For the text-containing cell, return its midpoint in [X, Y] coordinate format. 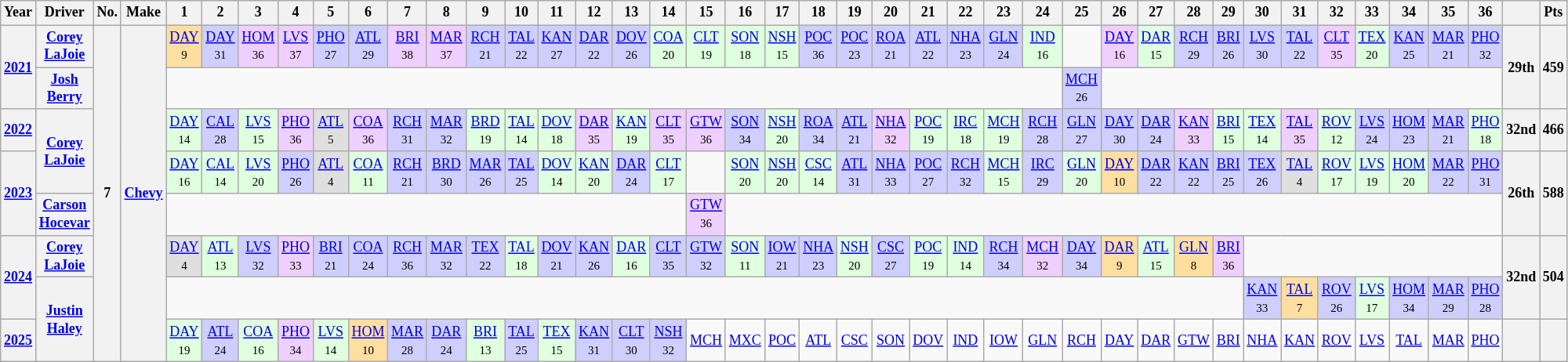
TAL7 [1300, 299]
KAN [1300, 341]
ATL15 [1156, 256]
GTW32 [706, 256]
19 [855, 13]
MAR26 [485, 172]
NSH15 [782, 46]
BRD19 [485, 130]
DAY31 [220, 46]
ATL24 [220, 341]
TEX20 [1372, 46]
DOV14 [557, 172]
PHO18 [1485, 130]
466 [1554, 130]
30 [1262, 13]
TAL35 [1300, 130]
CAL14 [220, 172]
GLN [1043, 341]
SON11 [745, 256]
27 [1156, 13]
CAL28 [220, 130]
DOV18 [557, 130]
LVS17 [1372, 299]
TEX22 [485, 256]
BRD30 [446, 172]
CLT30 [631, 341]
BRI25 [1228, 172]
6 [368, 13]
ATL21 [855, 130]
MAR29 [1448, 299]
11 [557, 13]
12 [594, 13]
Justin Haley [64, 320]
HOM10 [368, 341]
13 [631, 13]
CLT17 [668, 172]
Josh Berry [64, 89]
HOM36 [259, 46]
PHO32 [1485, 46]
2022 [19, 130]
Chevy [143, 193]
SON [891, 341]
GTW [1194, 341]
ROA34 [818, 130]
RCH29 [1194, 46]
TAL [1410, 341]
DAY10 [1120, 172]
20 [891, 13]
ROA21 [891, 46]
DOV21 [557, 256]
DAY4 [184, 256]
18 [818, 13]
POC [782, 341]
LVS20 [259, 172]
2021 [19, 67]
KAN25 [1410, 46]
LVS15 [259, 130]
RCH28 [1043, 130]
COA24 [368, 256]
RCH [1082, 341]
4 [296, 13]
DAR [1156, 341]
KAN19 [631, 130]
459 [1554, 67]
CSC [855, 341]
ATL13 [220, 256]
IOW [1004, 341]
588 [1554, 193]
ROV26 [1336, 299]
CLT19 [706, 46]
ROV17 [1336, 172]
DAY34 [1082, 256]
DAY19 [184, 341]
KAN22 [1194, 172]
15 [706, 13]
MAR [1448, 341]
RCH32 [966, 172]
PHO27 [331, 46]
BRI26 [1228, 46]
CSC14 [818, 172]
HOM20 [1410, 172]
NHA33 [891, 172]
COA 16 [259, 341]
TEX14 [1262, 130]
GLN8 [1194, 256]
BRI13 [485, 341]
IRC29 [1043, 172]
PHO26 [296, 172]
IND14 [966, 256]
2 [220, 13]
MXC [745, 341]
MAR22 [1448, 172]
TAL14 [521, 130]
DAY30 [1120, 130]
NSH32 [668, 341]
POC23 [855, 46]
MCH [706, 341]
LVS [1372, 341]
22 [966, 13]
BRI21 [331, 256]
COA20 [668, 46]
26th [1521, 193]
34 [1410, 13]
35 [1448, 13]
MAR28 [408, 341]
TAL18 [521, 256]
NHA32 [891, 130]
TEX26 [1262, 172]
RCH36 [408, 256]
DAY14 [184, 130]
MCH19 [1004, 130]
LVS32 [259, 256]
ATL [818, 341]
32 [1336, 13]
BRI38 [408, 46]
MCH15 [1004, 172]
NHA [1262, 341]
504 [1554, 277]
2025 [19, 341]
TEX15 [557, 341]
COA36 [368, 130]
24 [1043, 13]
DOV [928, 341]
17 [782, 13]
DAR9 [1120, 256]
GLN20 [1082, 172]
2023 [19, 193]
DAR15 [1156, 46]
TAL4 [1300, 172]
2024 [19, 277]
14 [668, 13]
ROV12 [1336, 130]
HOM34 [1410, 299]
Year [19, 13]
21 [928, 13]
ATL31 [855, 172]
BRI [1228, 341]
DOV26 [631, 46]
1 [184, 13]
DAY9 [184, 46]
Pts [1554, 13]
ATL22 [928, 46]
29 [1228, 13]
PHO [1485, 341]
RCH31 [408, 130]
POC36 [818, 46]
31 [1300, 13]
26 [1120, 13]
KAN20 [594, 172]
Driver [64, 13]
ROV [1336, 341]
3 [259, 13]
PHO36 [296, 130]
DAR35 [594, 130]
PHO31 [1485, 172]
36 [1485, 13]
KAN31 [594, 341]
PHO28 [1485, 299]
RCH34 [1004, 256]
MAR37 [446, 46]
5 [331, 13]
LVS14 [331, 341]
IOW21 [782, 256]
25 [1082, 13]
BRI15 [1228, 130]
MCH32 [1043, 256]
IRC18 [966, 130]
ATL4 [331, 172]
PHO33 [296, 256]
LVS30 [1262, 46]
DAY [1120, 341]
29th [1521, 67]
POC27 [928, 172]
Carson Hocevar [64, 215]
MCH26 [1082, 89]
No. [107, 13]
LVS37 [296, 46]
16 [745, 13]
IND16 [1043, 46]
8 [446, 13]
LVS19 [1372, 172]
9 [485, 13]
23 [1004, 13]
SON34 [745, 130]
DAR16 [631, 256]
SON20 [745, 172]
HOM23 [1410, 130]
GLN27 [1082, 130]
BRI36 [1228, 256]
LVS24 [1372, 130]
GLN24 [1004, 46]
IND [966, 341]
33 [1372, 13]
10 [521, 13]
ATL29 [368, 46]
KAN27 [557, 46]
28 [1194, 13]
SON18 [745, 46]
KAN26 [594, 256]
COA11 [368, 172]
PHO34 [296, 341]
Make [143, 13]
CSC27 [891, 256]
ATL5 [331, 130]
